Return (X, Y) of the center of cell containing provided text 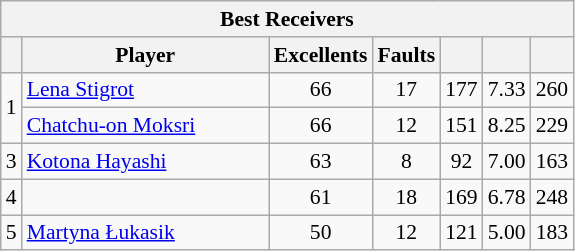
8.25 (507, 126)
63 (321, 162)
6.78 (507, 197)
Lena Stigrot (146, 90)
151 (462, 126)
4 (12, 197)
5 (12, 233)
Martyna Łukasik (146, 233)
8 (406, 162)
Excellents (321, 55)
169 (462, 197)
17 (406, 90)
121 (462, 233)
Kotona Hayashi (146, 162)
177 (462, 90)
5.00 (507, 233)
1 (12, 108)
260 (552, 90)
92 (462, 162)
18 (406, 197)
7.00 (507, 162)
3 (12, 162)
229 (552, 126)
50 (321, 233)
248 (552, 197)
Player (146, 55)
7.33 (507, 90)
Chatchu-on Moksri (146, 126)
183 (552, 233)
Faults (406, 55)
163 (552, 162)
61 (321, 197)
Best Receivers (287, 19)
